Capture the cell that displays the provided text and extract its [X, Y] central coordinate. 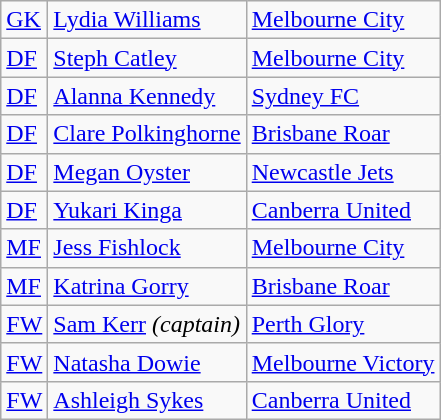
Newcastle Jets [343, 172]
Jess Fishlock [147, 248]
Steph Catley [147, 58]
GK [24, 20]
Alanna Kennedy [147, 96]
Natasha Dowie [147, 362]
Perth Glory [343, 324]
Lydia Williams [147, 20]
Sam Kerr (captain) [147, 324]
Sydney FC [343, 96]
Ashleigh Sykes [147, 400]
Katrina Gorry [147, 286]
Megan Oyster [147, 172]
Melbourne Victory [343, 362]
Yukari Kinga [147, 210]
Clare Polkinghorne [147, 134]
